Determine the (x, y) coordinate at the center of the cell enclosing the given text.  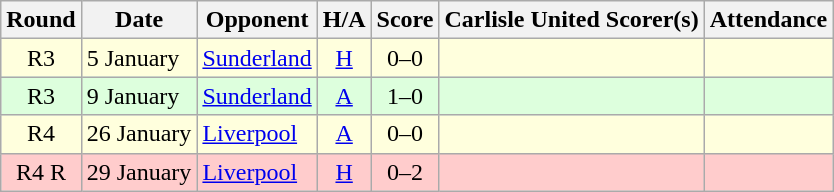
Score (405, 20)
H/A (344, 20)
0–2 (405, 172)
Round (41, 20)
Date (139, 20)
Carlisle United Scorer(s) (572, 20)
5 January (139, 58)
26 January (139, 134)
9 January (139, 96)
Opponent (257, 20)
R4 (41, 134)
1–0 (405, 96)
Attendance (768, 20)
29 January (139, 172)
R4 R (41, 172)
